Identify which cell holds the provided text, then report its (X, Y) central coordinate. 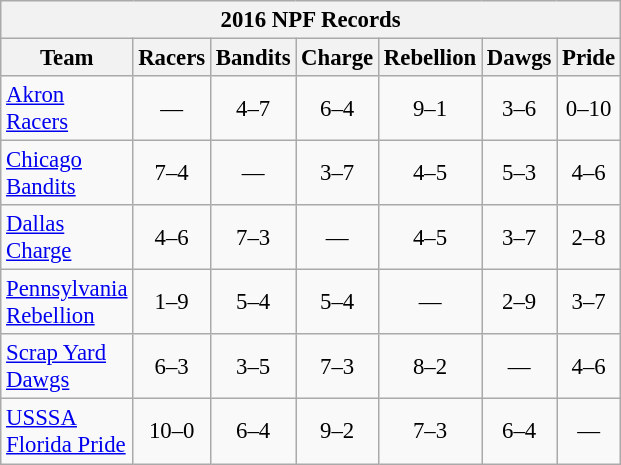
Chicago Bandits (67, 174)
3–5 (252, 366)
Team (67, 58)
USSSA Florida Pride (67, 432)
8–2 (430, 366)
Pride (589, 58)
Dallas Charge (67, 238)
Rebellion (430, 58)
7–4 (172, 174)
2–8 (589, 238)
Racers (172, 58)
1–9 (172, 302)
9–1 (430, 108)
3–6 (520, 108)
5–3 (520, 174)
6–3 (172, 366)
2016 NPF Records (311, 20)
9–2 (338, 432)
0–10 (589, 108)
Dawgs (520, 58)
2–9 (520, 302)
4–7 (252, 108)
Charge (338, 58)
Pennsylvania Rebellion (67, 302)
Scrap Yard Dawgs (67, 366)
10–0 (172, 432)
Bandits (252, 58)
Akron Racers (67, 108)
